Search for the cell housing the specified text and yield its (X, Y) center coordinate. 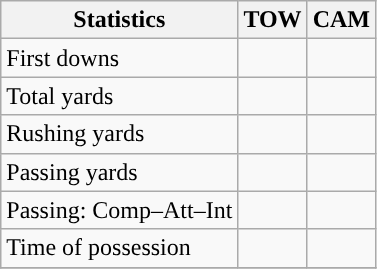
Passing yards (120, 172)
Statistics (120, 20)
Time of possession (120, 248)
CAM (341, 20)
Total yards (120, 96)
Passing: Comp–Att–Int (120, 210)
TOW (272, 20)
First downs (120, 58)
Rushing yards (120, 134)
